Detect which cell encompasses the target text, then output its [X, Y] center coordinate. 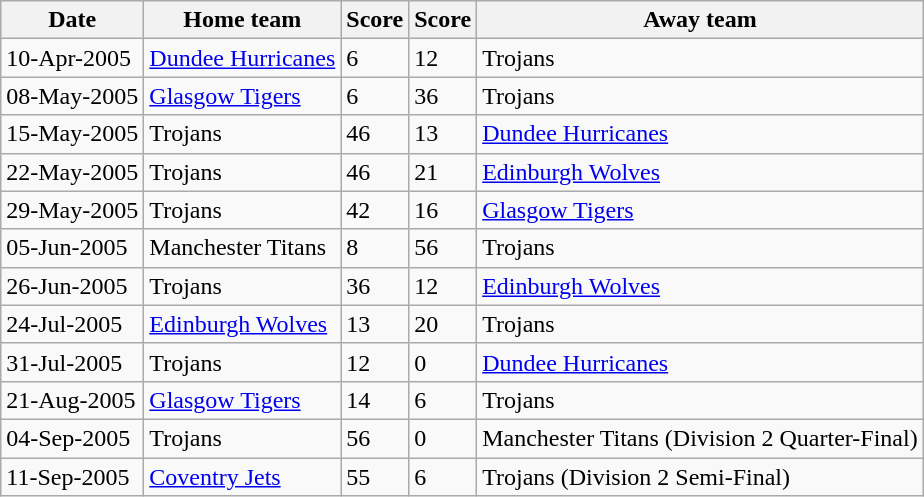
11-Sep-2005 [72, 477]
55 [375, 477]
Coventry Jets [242, 477]
08-May-2005 [72, 96]
Home team [242, 20]
16 [443, 210]
20 [443, 324]
Manchester Titans (Division 2 Quarter-Final) [700, 438]
21-Aug-2005 [72, 400]
10-Apr-2005 [72, 58]
29-May-2005 [72, 210]
26-Jun-2005 [72, 286]
Date [72, 20]
04-Sep-2005 [72, 438]
15-May-2005 [72, 134]
24-Jul-2005 [72, 324]
21 [443, 172]
42 [375, 210]
Away team [700, 20]
22-May-2005 [72, 172]
05-Jun-2005 [72, 248]
14 [375, 400]
Manchester Titans [242, 248]
Trojans (Division 2 Semi-Final) [700, 477]
31-Jul-2005 [72, 362]
8 [375, 248]
